Determine the (x, y) coordinate at the center of the cell enclosing the given text.  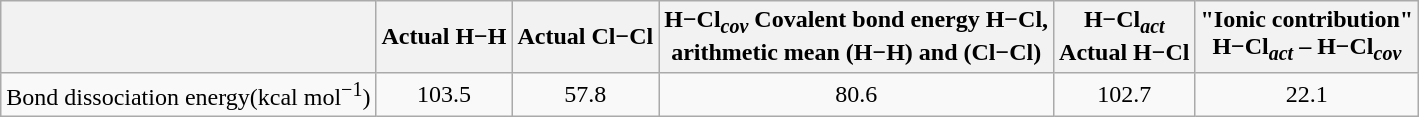
H−Clcov Covalent bond energy H−Cl, arithmetic mean (H−H) and (Cl−Cl) (856, 36)
80.6 (856, 94)
H−ClactActual H−Cl (1124, 36)
Actual Cl−Cl (586, 36)
22.1 (1307, 94)
Actual H−H (444, 36)
"Ionic contribution"H−Clact – H−Clcov (1307, 36)
57.8 (586, 94)
103.5 (444, 94)
Bond dissociation energy(kcal mol−1) (188, 94)
102.7 (1124, 94)
